From the cell containing the given text, extract its center point as [x, y] coordinate. 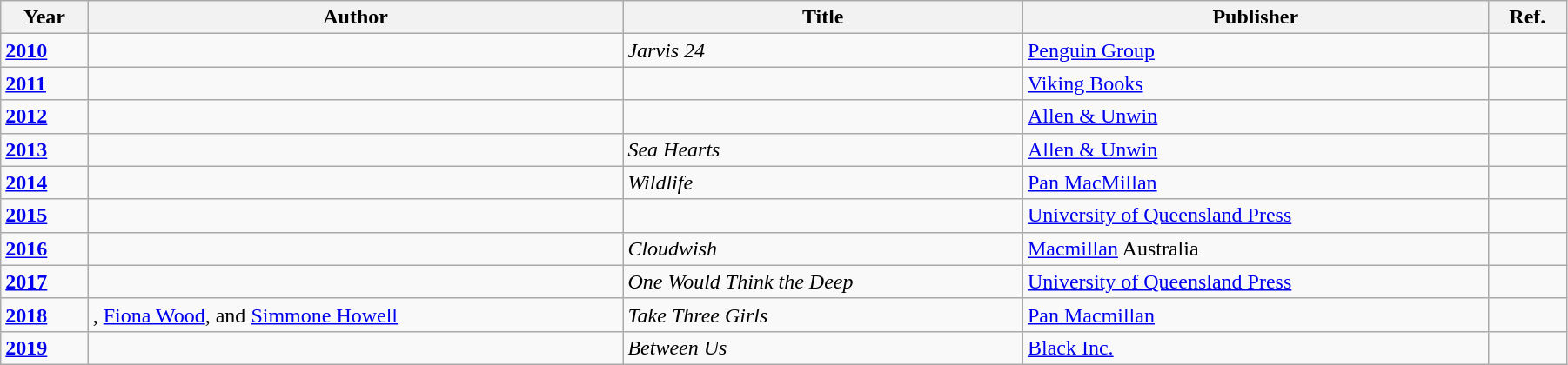
Pan Macmillan [1255, 315]
Black Inc. [1255, 348]
Jarvis 24 [823, 50]
Publisher [1255, 17]
2017 [44, 282]
Between Us [823, 348]
Title [823, 17]
Take Three Girls [823, 315]
2011 [44, 83]
2019 [44, 348]
2015 [44, 216]
Penguin Group [1255, 50]
2016 [44, 249]
Year [44, 17]
2014 [44, 182]
2018 [44, 315]
Cloudwish [823, 249]
Viking Books [1255, 83]
, Fiona Wood, and Simmone Howell [355, 315]
Pan MacMillan [1255, 182]
Ref. [1527, 17]
Sea Hearts [823, 149]
2012 [44, 116]
Macmillan Australia [1255, 249]
Author [355, 17]
2010 [44, 50]
2013 [44, 149]
One Would Think the Deep [823, 282]
Wildlife [823, 182]
